From the cell containing the given text, extract its center point as (x, y) coordinate. 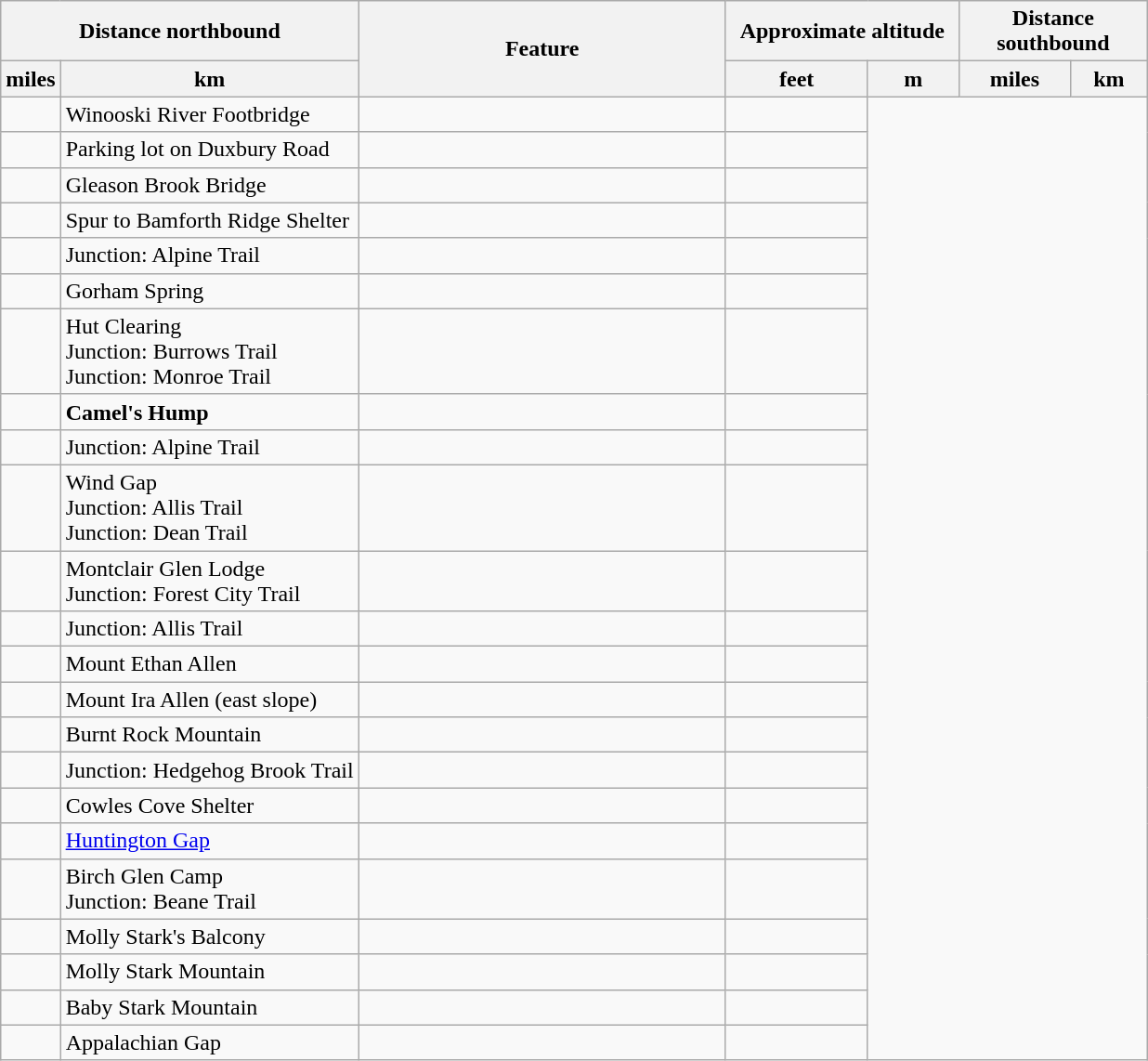
Parking lot on Duxbury Road (210, 150)
m (913, 79)
Spur to Bamforth Ridge Shelter (210, 220)
Gorham Spring (210, 291)
Feature (542, 48)
Molly Stark Mountain (210, 972)
Gleason Brook Bridge (210, 185)
Mount Ira Allen (east slope) (210, 700)
Junction: Allis Trail (210, 629)
Burnt Rock Mountain (210, 735)
Birch Glen CampJunction: Beane Trail (210, 888)
Distance northbound (180, 32)
Baby Stark Mountain (210, 1007)
Junction: Hedgehog Brook Trail (210, 770)
Hut ClearingJunction: Burrows TrailJunction: Monroe Trail (210, 351)
Huntington Gap (210, 841)
Camel's Hump (210, 412)
Cowles Cove Shelter (210, 806)
Winooski River Footbridge (210, 114)
Appalachian Gap (210, 1042)
Distance southbound (1053, 32)
Mount Ethan Allen (210, 664)
Wind GapJunction: Allis TrailJunction: Dean Trail (210, 507)
feet (797, 79)
Molly Stark's Balcony (210, 937)
Montclair Glen LodgeJunction: Forest City Trail (210, 580)
Approximate altitude (841, 32)
